Capture the cell that displays the provided text and extract its [X, Y] central coordinate. 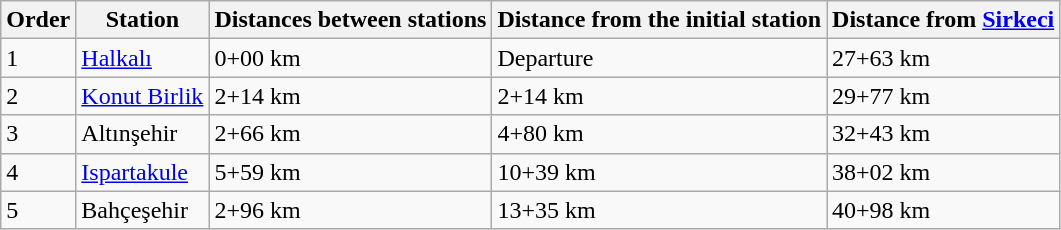
29+77 km [944, 96]
5 [38, 210]
Bahçeşehir [142, 210]
Departure [660, 58]
Halkalı [142, 58]
Distance from the initial station [660, 20]
4 [38, 172]
27+63 km [944, 58]
Altınşehir [142, 134]
Konut Birlik [142, 96]
2 [38, 96]
4+80 km [660, 134]
38+02 km [944, 172]
10+39 km [660, 172]
32+43 km [944, 134]
2+96 km [350, 210]
40+98 km [944, 210]
Ispartakule [142, 172]
Station [142, 20]
Order [38, 20]
Distances between stations [350, 20]
5+59 km [350, 172]
Distance from Sirkeci [944, 20]
2+66 km [350, 134]
1 [38, 58]
3 [38, 134]
13+35 km [660, 210]
0+00 km [350, 58]
